Find where the given text appears and provide that cell's center as [X, Y] coordinate. 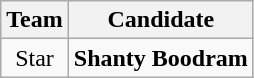
Star [35, 58]
Team [35, 20]
Shanty Boodram [160, 58]
Candidate [160, 20]
